Determine the (X, Y) coordinate at the center of the cell enclosing the given text.  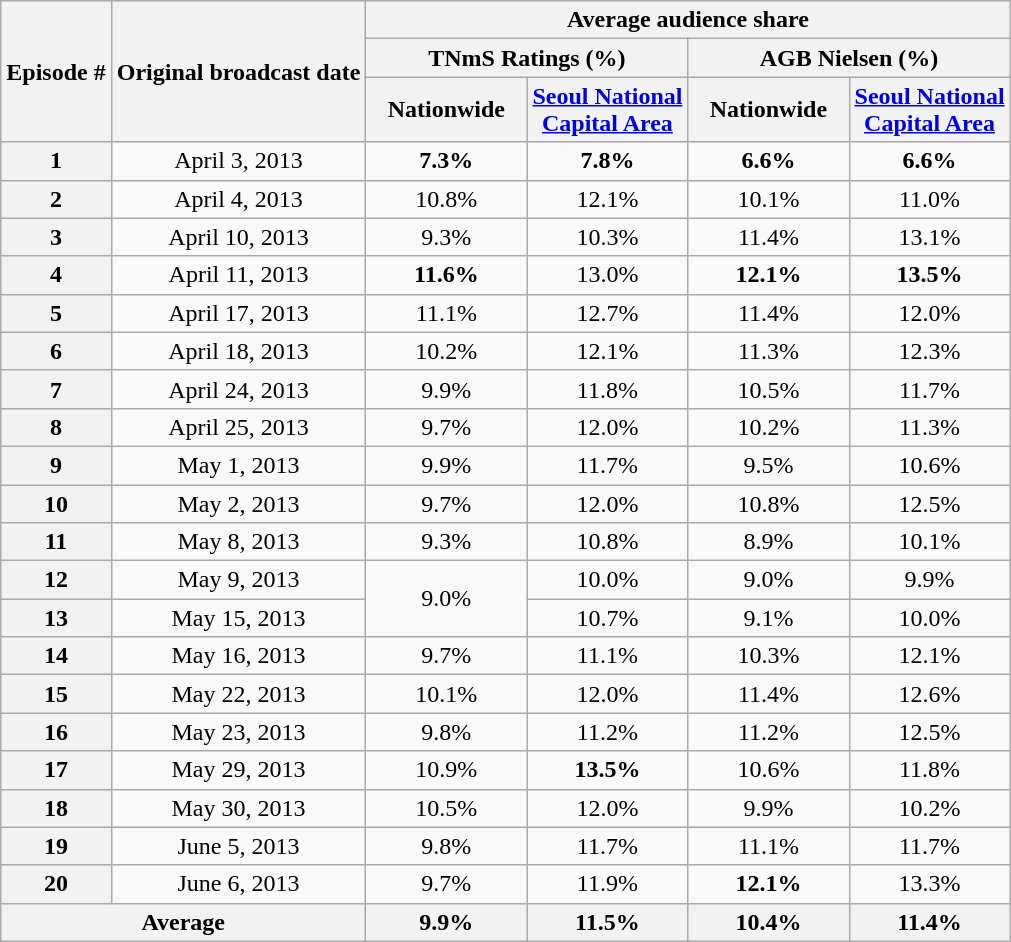
17 (56, 770)
April 18, 2013 (238, 351)
20 (56, 884)
May 29, 2013 (238, 770)
11.6% (446, 275)
June 6, 2013 (238, 884)
TNmS Ratings (%) (527, 58)
April 3, 2013 (238, 161)
3 (56, 237)
10.4% (768, 922)
May 23, 2013 (238, 732)
13.1% (930, 237)
AGB Nielsen (%) (849, 58)
13.3% (930, 884)
11.9% (608, 884)
7.8% (608, 161)
May 2, 2013 (238, 503)
12.3% (930, 351)
14 (56, 656)
9.5% (768, 465)
4 (56, 275)
May 9, 2013 (238, 580)
9 (56, 465)
Episode # (56, 72)
May 1, 2013 (238, 465)
5 (56, 313)
Original broadcast date (238, 72)
10.9% (446, 770)
April 25, 2013 (238, 427)
9.1% (768, 618)
16 (56, 732)
15 (56, 694)
11 (56, 542)
May 15, 2013 (238, 618)
10 (56, 503)
8 (56, 427)
12.7% (608, 313)
8.9% (768, 542)
12 (56, 580)
11.5% (608, 922)
11.0% (930, 199)
13.0% (608, 275)
May 8, 2013 (238, 542)
June 5, 2013 (238, 846)
13 (56, 618)
April 11, 2013 (238, 275)
Average (184, 922)
6 (56, 351)
2 (56, 199)
10.7% (608, 618)
May 22, 2013 (238, 694)
May 30, 2013 (238, 808)
7 (56, 389)
1 (56, 161)
April 17, 2013 (238, 313)
May 16, 2013 (238, 656)
April 10, 2013 (238, 237)
April 24, 2013 (238, 389)
19 (56, 846)
12.6% (930, 694)
Average audience share (688, 20)
18 (56, 808)
April 4, 2013 (238, 199)
7.3% (446, 161)
